Return the (X, Y) coordinate for the center point of the cell that contains the specified text.  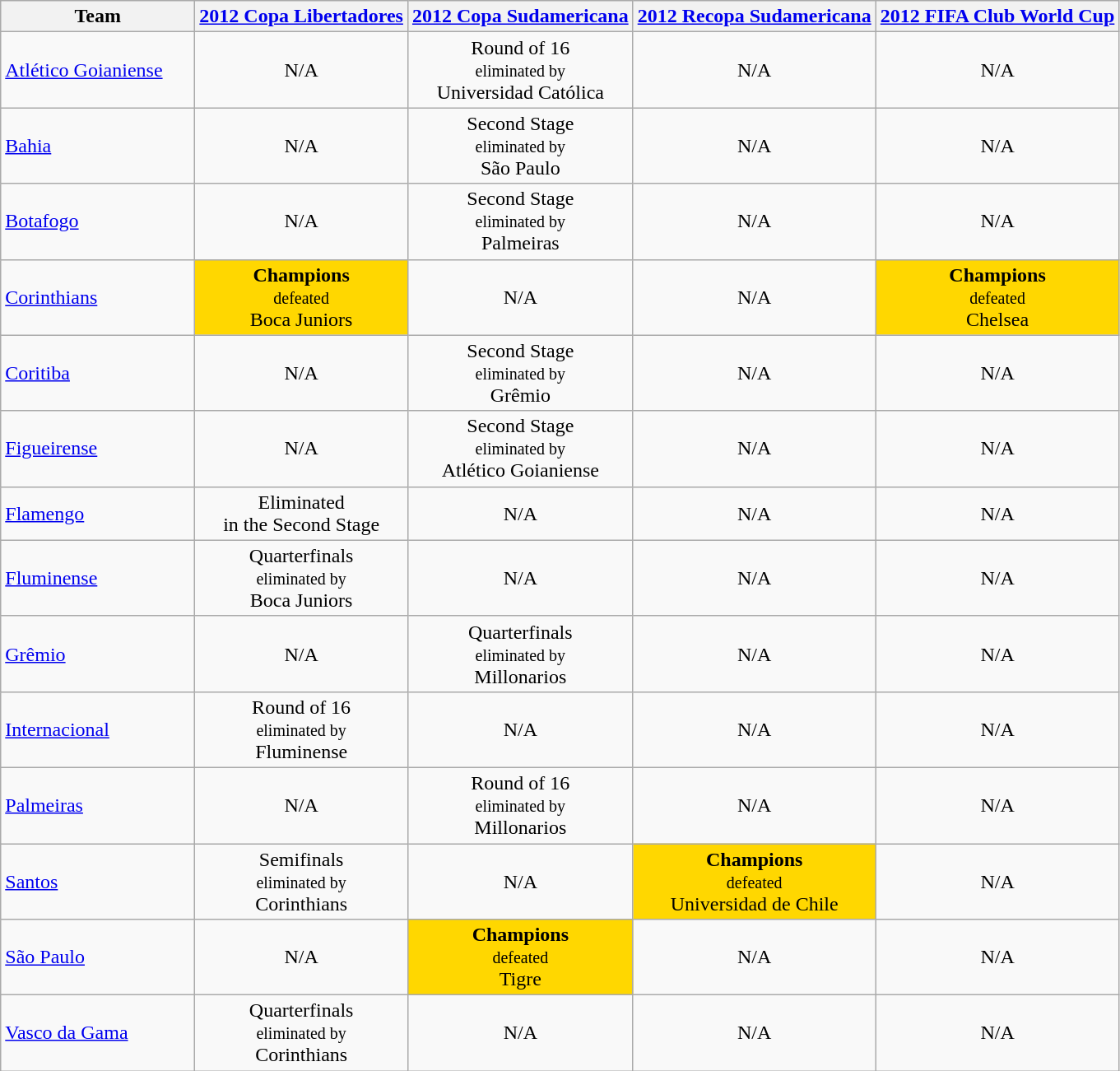
Quarterfinalseliminated by Millonarios (520, 654)
Team (98, 16)
Championsdefeated Universidad de Chile (754, 881)
Round of 16eliminated by Millonarios (520, 805)
Championsdefeated Chelsea (997, 297)
Round of 16eliminated by Fluminense (301, 729)
Quarterfinalseliminated by Corinthians (301, 1033)
Palmeiras (98, 805)
Corinthians (98, 297)
Second Stageeliminated by São Paulo (520, 146)
Atlético Goianiense (98, 70)
Vasco da Gama (98, 1033)
Semifinalseliminated by Corinthians (301, 881)
Championsdefeated Tigre (520, 957)
Eliminatedin the Second Stage (301, 514)
2012 Copa Libertadores (301, 16)
2012 Copa Sudamericana (520, 16)
Second Stageeliminated by Atlético Goianiense (520, 449)
Second Stageeliminated by Palmeiras (520, 221)
Bahia (98, 146)
Grêmio (98, 654)
2012 Recopa Sudamericana (754, 16)
Coritiba (98, 373)
Championsdefeated Boca Juniors (301, 297)
Second Stageeliminated by Grêmio (520, 373)
Botafogo (98, 221)
Fluminense (98, 578)
Quarterfinalseliminated by Boca Juniors (301, 578)
Internacional (98, 729)
2012 FIFA Club World Cup (997, 16)
Flamengo (98, 514)
Santos (98, 881)
Round of 16eliminated by Universidad Católica (520, 70)
São Paulo (98, 957)
Figueirense (98, 449)
